Search for the cell housing the specified text and yield its (x, y) center coordinate. 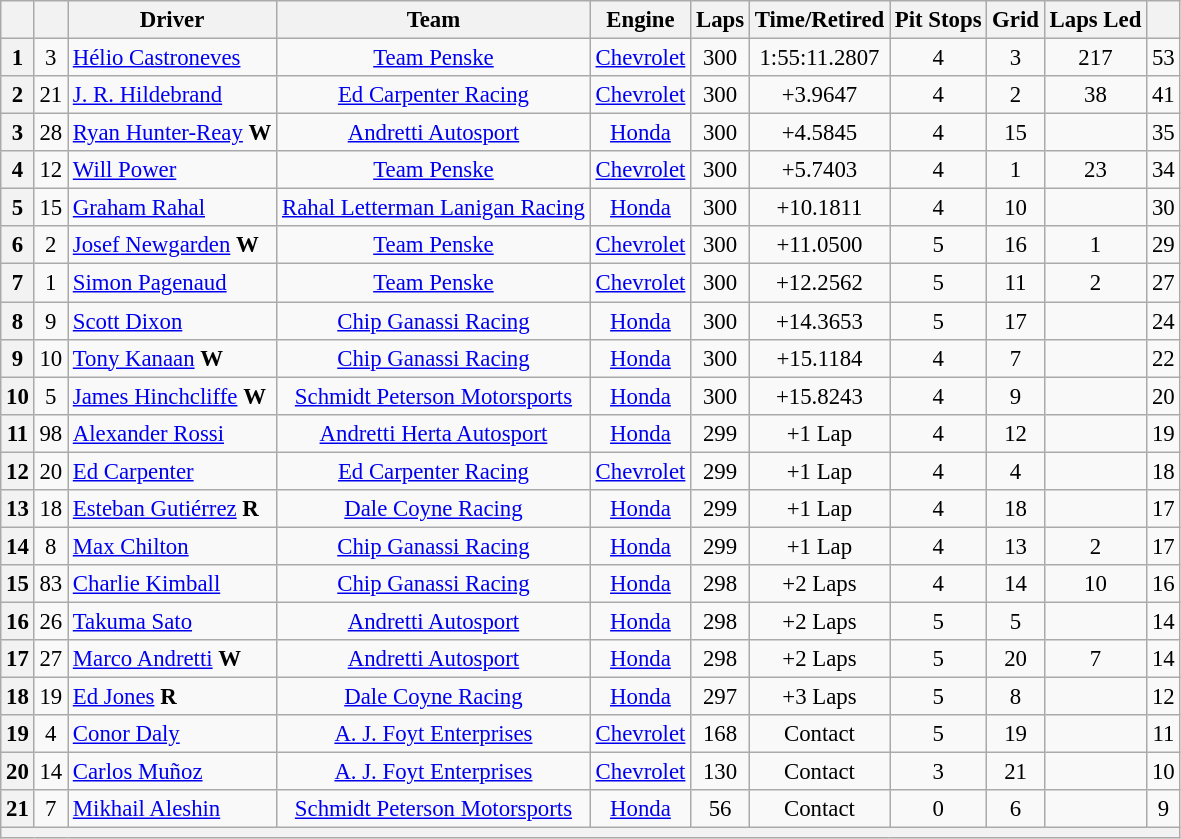
Time/Retired (819, 20)
Scott Dixon (172, 321)
Ed Jones R (172, 697)
Charlie Kimball (172, 584)
Ryan Hunter-Reay W (172, 133)
1:55:11.2807 (819, 58)
James Hinchcliffe W (172, 396)
30 (1164, 208)
Rahal Letterman Lanigan Racing (434, 208)
98 (50, 433)
+15.1184 (819, 358)
53 (1164, 58)
+4.5845 (819, 133)
Grid (1016, 20)
41 (1164, 95)
+11.0500 (819, 245)
Laps (720, 20)
297 (720, 697)
Andretti Herta Autosport (434, 433)
Esteban Gutiérrez R (172, 509)
26 (50, 621)
Max Chilton (172, 546)
+10.1811 (819, 208)
130 (720, 772)
Team (434, 20)
23 (1095, 170)
22 (1164, 358)
+3 Laps (819, 697)
Josef Newgarden W (172, 245)
Takuma Sato (172, 621)
24 (1164, 321)
+3.9647 (819, 95)
Alexander Rossi (172, 433)
Driver (172, 20)
29 (1164, 245)
56 (720, 809)
Engine (640, 20)
Ed Carpenter (172, 471)
Will Power (172, 170)
Conor Daly (172, 734)
35 (1164, 133)
Simon Pagenaud (172, 283)
83 (50, 584)
+14.3653 (819, 321)
Tony Kanaan W (172, 358)
Carlos Muñoz (172, 772)
28 (50, 133)
Hélio Castroneves (172, 58)
Marco Andretti W (172, 659)
0 (938, 809)
217 (1095, 58)
+5.7403 (819, 170)
Pit Stops (938, 20)
38 (1095, 95)
34 (1164, 170)
J. R. Hildebrand (172, 95)
+12.2562 (819, 283)
168 (720, 734)
+15.8243 (819, 396)
Graham Rahal (172, 208)
Laps Led (1095, 20)
Mikhail Aleshin (172, 809)
